Locate the cell with the specified text and output its [X, Y] center coordinate. 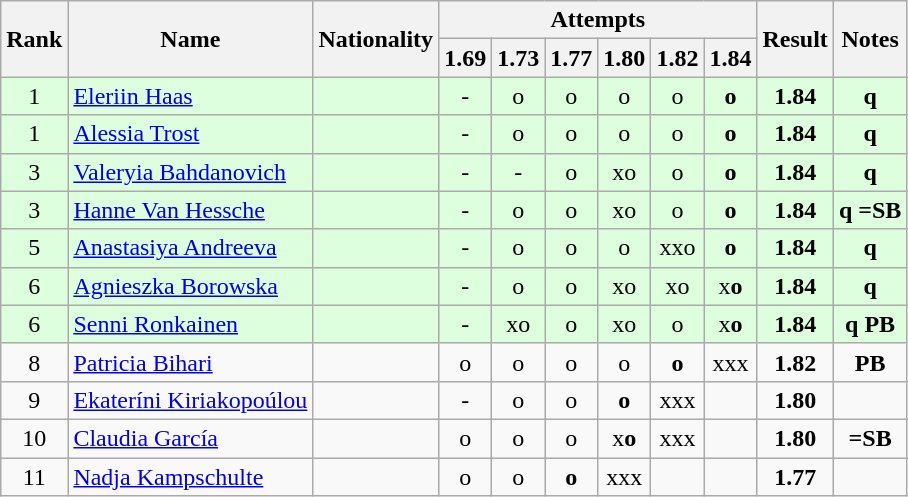
xxo [678, 248]
Nadja Kampschulte [190, 477]
Anastasiya Andreeva [190, 248]
10 [34, 438]
Hanne Van Hessche [190, 210]
Claudia García [190, 438]
Notes [870, 39]
=SB [870, 438]
1.73 [518, 58]
PB [870, 362]
Attempts [598, 20]
1.69 [466, 58]
Eleriin Haas [190, 96]
Nationality [376, 39]
q =SB [870, 210]
Valeryia Bahdanovich [190, 172]
Result [795, 39]
8 [34, 362]
Ekateríni Kiriakopoúlou [190, 400]
11 [34, 477]
Alessia Trost [190, 134]
Name [190, 39]
Rank [34, 39]
5 [34, 248]
Senni Ronkainen [190, 324]
9 [34, 400]
Patricia Bihari [190, 362]
q PB [870, 324]
Agnieszka Borowska [190, 286]
